Search for the cell housing the specified text and yield its [X, Y] center coordinate. 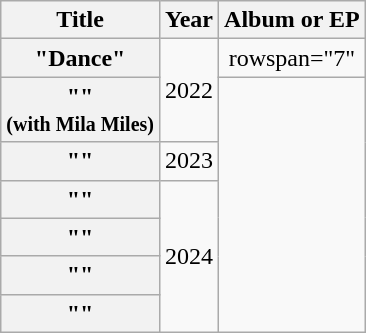
"Dance" [80, 58]
Year [190, 20]
Title [80, 20]
rowspan="7" [292, 58]
2024 [190, 256]
Album or EP [292, 20]
2022 [190, 90]
2023 [190, 161]
""(with Mila Miles) [80, 110]
